Return (X, Y) of the center of cell containing provided text 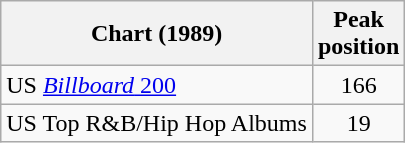
Peakposition (358, 34)
166 (358, 85)
US Billboard 200 (157, 85)
Chart (1989) (157, 34)
19 (358, 123)
US Top R&B/Hip Hop Albums (157, 123)
